Provide the (x, y) coordinate of the cell's center where the given text is located.  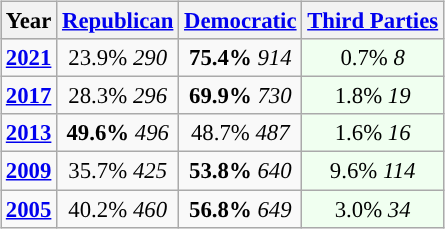
49.6% 496 (118, 133)
40.2% 460 (118, 209)
Republican (118, 21)
2013 (29, 133)
69.9% 730 (240, 96)
1.6% 16 (373, 133)
28.3% 296 (118, 96)
Third Parties (373, 21)
2017 (29, 96)
53.8% 640 (240, 171)
48.7% 487 (240, 133)
Democratic (240, 21)
2021 (29, 58)
9.6% 114 (373, 171)
2005 (29, 209)
75.4% 914 (240, 58)
23.9% 290 (118, 58)
2009 (29, 171)
Year (29, 21)
56.8% 649 (240, 209)
3.0% 34 (373, 209)
35.7% 425 (118, 171)
1.8% 19 (373, 96)
0.7% 8 (373, 58)
